Identify which cell holds the provided text, then report its (X, Y) central coordinate. 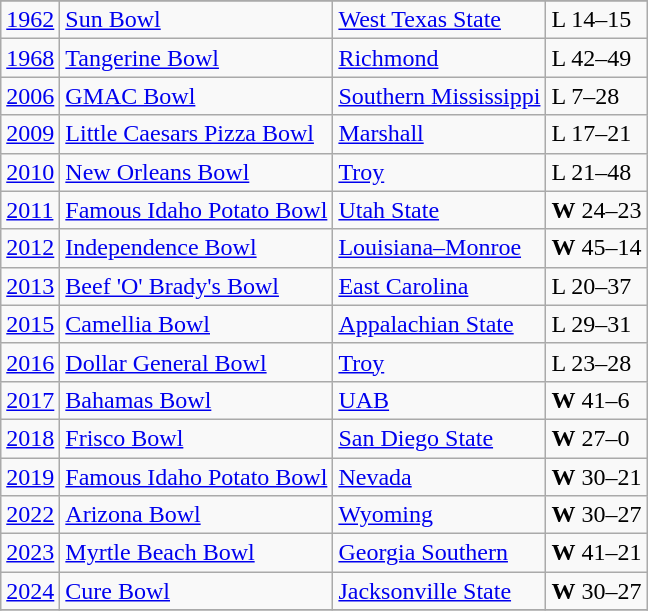
New Orleans Bowl (196, 172)
Dollar General Bowl (196, 362)
2017 (30, 400)
Appalachian State (440, 324)
Richmond (440, 58)
Cure Bowl (196, 591)
East Carolina (440, 286)
L 7–28 (596, 96)
L 23–28 (596, 362)
2013 (30, 286)
W 41–6 (596, 400)
Sun Bowl (196, 20)
Nevada (440, 477)
L 17–21 (596, 134)
1962 (30, 20)
2022 (30, 515)
2016 (30, 362)
W 41–21 (596, 553)
Frisco Bowl (196, 438)
2009 (30, 134)
Tangerine Bowl (196, 58)
Bahamas Bowl (196, 400)
Marshall (440, 134)
L 14–15 (596, 20)
Georgia Southern (440, 553)
2010 (30, 172)
2012 (30, 248)
2015 (30, 324)
2024 (30, 591)
2006 (30, 96)
Louisiana–Monroe (440, 248)
2018 (30, 438)
Beef 'O' Brady's Bowl (196, 286)
West Texas State (440, 20)
Arizona Bowl (196, 515)
GMAC Bowl (196, 96)
L 21–48 (596, 172)
Independence Bowl (196, 248)
L 42–49 (596, 58)
Camellia Bowl (196, 324)
W 30–21 (596, 477)
Myrtle Beach Bowl (196, 553)
Utah State (440, 210)
W 24–23 (596, 210)
2019 (30, 477)
UAB (440, 400)
W 45–14 (596, 248)
Jacksonville State (440, 591)
Wyoming (440, 515)
L 20–37 (596, 286)
W 27–0 (596, 438)
San Diego State (440, 438)
2011 (30, 210)
Southern Mississippi (440, 96)
Little Caesars Pizza Bowl (196, 134)
1968 (30, 58)
L 29–31 (596, 324)
2023 (30, 553)
